Pinpoint the cell where the given text exists, returning its [x, y] midpoint coordinate. 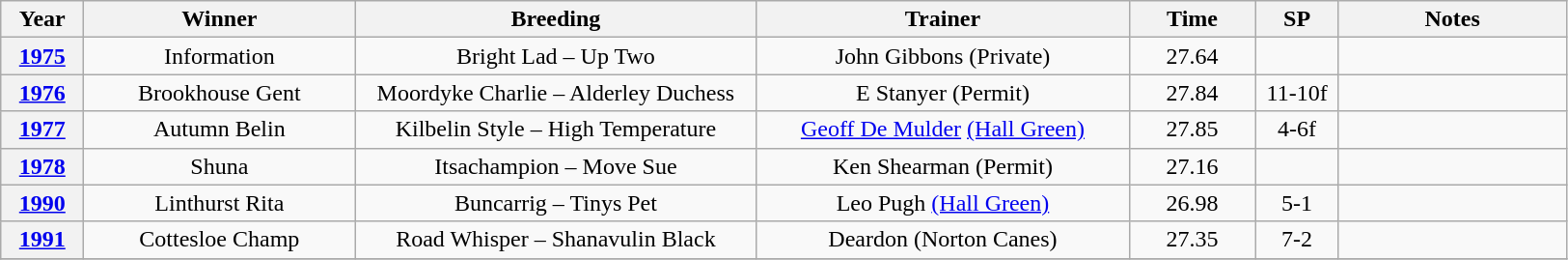
11-10f [1297, 93]
Deardon (Norton Canes) [943, 240]
Cottesloe Champ [220, 240]
Bright Lad – Up Two [556, 56]
Buncarrig – Tinys Pet [556, 203]
1991 [42, 240]
27.35 [1193, 240]
Ken Shearman (Permit) [943, 166]
Leo Pugh (Hall Green) [943, 203]
Notes [1452, 19]
5-1 [1297, 203]
1977 [42, 130]
4-6f [1297, 130]
Moordyke Charlie – Alderley Duchess [556, 93]
Autumn Belin [220, 130]
Trainer [943, 19]
Road Whisper – Shanavulin Black [556, 240]
7-2 [1297, 240]
27.85 [1193, 130]
1978 [42, 166]
Breeding [556, 19]
Winner [220, 19]
27.84 [1193, 93]
27.16 [1193, 166]
27.64 [1193, 56]
1975 [42, 56]
Year [42, 19]
26.98 [1193, 203]
1976 [42, 93]
Itsachampion – Move Sue [556, 166]
Time [1193, 19]
Information [220, 56]
Geoff De Mulder (Hall Green) [943, 130]
Kilbelin Style – High Temperature [556, 130]
Brookhouse Gent [220, 93]
John Gibbons (Private) [943, 56]
Linthurst Rita [220, 203]
1990 [42, 203]
SP [1297, 19]
E Stanyer (Permit) [943, 93]
Shuna [220, 166]
